From the cell containing the given text, extract its center point as (x, y) coordinate. 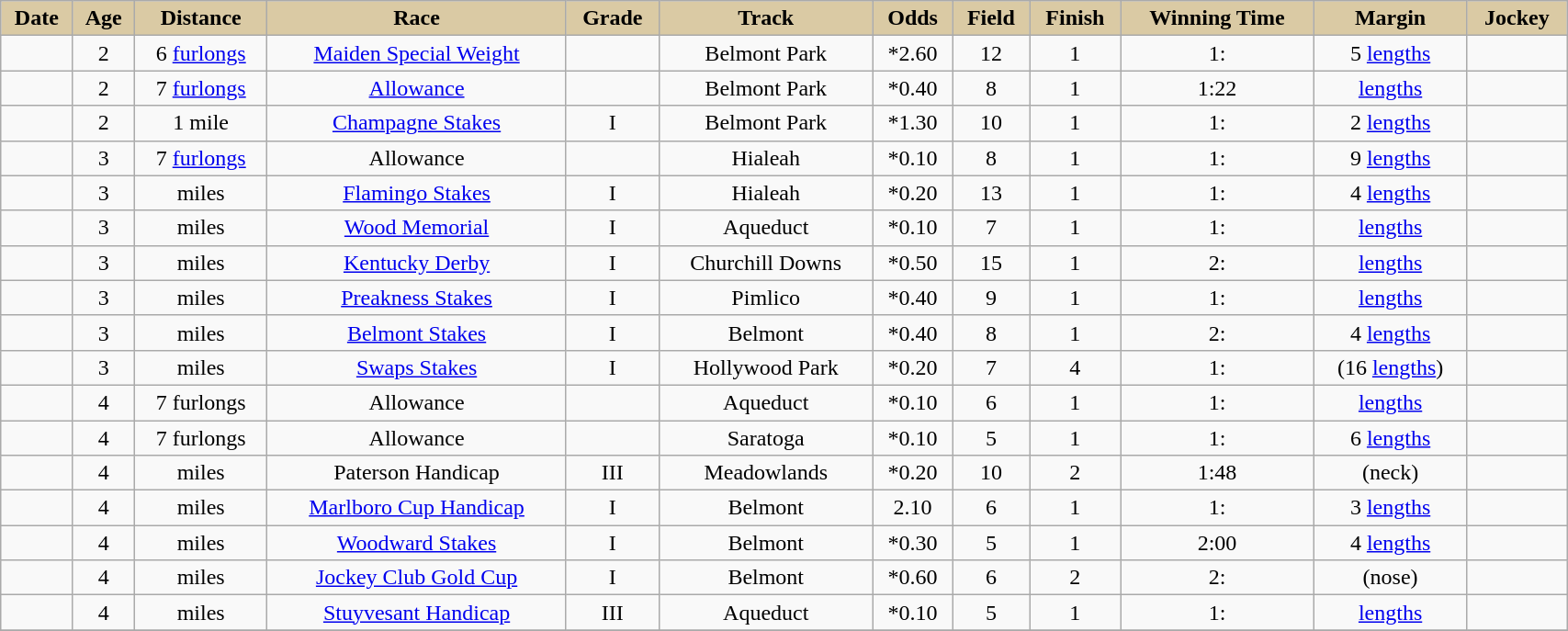
*0.30 (913, 543)
Track (766, 18)
Swaps Stakes (417, 367)
Champagne Stakes (417, 123)
Margin (1391, 18)
Woodward Stakes (417, 543)
Winning Time (1217, 18)
Marlboro Cup Handicap (417, 508)
*1.30 (913, 123)
(nose) (1391, 578)
Paterson Handicap (417, 473)
Maiden Special Weight (417, 53)
5 lengths (1391, 53)
Churchill Downs (766, 263)
Flamingo Stakes (417, 193)
2:00 (1217, 543)
Date (37, 18)
Kentucky Derby (417, 263)
*0.50 (913, 263)
Finish (1075, 18)
Age (104, 18)
*2.60 (913, 53)
13 (991, 193)
Race (417, 18)
15 (991, 263)
6 lengths (1391, 438)
9 (991, 298)
Hollywood Park (766, 367)
6 furlongs (201, 53)
2.10 (913, 508)
Wood Memorial (417, 228)
Jockey (1517, 18)
Grade (612, 18)
(neck) (1391, 473)
1:22 (1217, 88)
Belmont Stakes (417, 332)
2 lengths (1391, 123)
1 mile (201, 123)
1:48 (1217, 473)
3 lengths (1391, 508)
(16 lengths) (1391, 367)
12 (991, 53)
9 lengths (1391, 158)
Pimlico (766, 298)
Saratoga (766, 438)
Meadowlands (766, 473)
Field (991, 18)
Preakness Stakes (417, 298)
Odds (913, 18)
Jockey Club Gold Cup (417, 578)
Stuyvesant Handicap (417, 613)
Distance (201, 18)
*0.60 (913, 578)
